Output the [X, Y] coordinate of the center of the cell containing the given text.  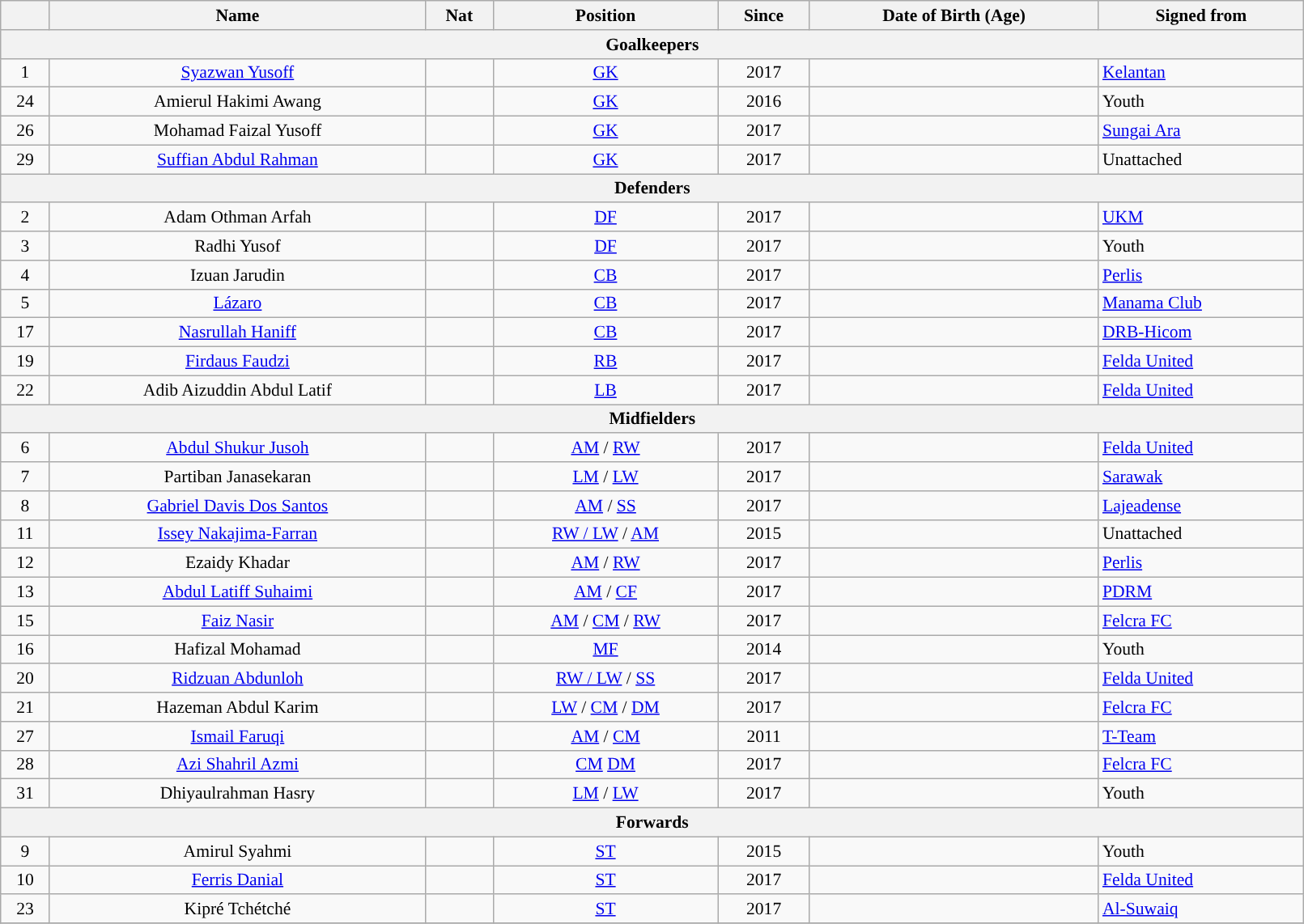
Firdaus Faudzi [237, 362]
5 [25, 303]
Since [764, 15]
Kipré Tchétché [237, 909]
Syazwan Yusoff [237, 73]
26 [25, 131]
Kelantan [1201, 73]
Ismail Faruqi [237, 736]
Ferris Danial [237, 880]
6 [25, 448]
31 [25, 794]
2016 [764, 102]
DRB-Hicom [1201, 333]
Izuan Jarudin [237, 275]
19 [25, 362]
1 [25, 73]
8 [25, 506]
11 [25, 534]
Abdul Shukur Jusoh [237, 448]
Azi Shahril Azmi [237, 765]
Lázaro [237, 303]
4 [25, 275]
Adib Aizuddin Abdul Latif [237, 390]
2014 [764, 650]
Issey Nakajima-Farran [237, 534]
12 [25, 563]
Radhi Yusof [237, 246]
22 [25, 390]
RW / LW / SS [605, 679]
Manama Club [1201, 303]
24 [25, 102]
Date of Birth (Age) [954, 15]
Lajeadense [1201, 506]
RW / LW / AM [605, 534]
Abdul Latiff Suhaimi [237, 592]
Nat [460, 15]
28 [25, 765]
3 [25, 246]
Amirul Syahmi [237, 851]
Gabriel Davis Dos Santos [237, 506]
CM DM [605, 765]
Suffian Abdul Rahman [237, 159]
17 [25, 333]
Signed from [1201, 15]
21 [25, 707]
Al-Suwaiq [1201, 909]
MF [605, 650]
Mohamad Faizal Yusoff [237, 131]
Position [605, 15]
7 [25, 477]
UKM [1201, 218]
Sungai Ara [1201, 131]
AM / SS [605, 506]
29 [25, 159]
Dhiyaulrahman Hasry [237, 794]
Midfielders [652, 419]
T-Team [1201, 736]
Ridzuan Abdunloh [237, 679]
AM / CF [605, 592]
Hafizal Mohamad [237, 650]
LW / CM / DM [605, 707]
Nasrullah Haniff [237, 333]
RB [605, 362]
AM / CM [605, 736]
13 [25, 592]
Ezaidy Khadar [237, 563]
Name [237, 15]
20 [25, 679]
AM / CM / RW [605, 621]
PDRM [1201, 592]
2011 [764, 736]
Defenders [652, 189]
10 [25, 880]
Sarawak [1201, 477]
9 [25, 851]
27 [25, 736]
2 [25, 218]
16 [25, 650]
15 [25, 621]
Adam Othman Arfah [237, 218]
LB [605, 390]
Forwards [652, 823]
Goalkeepers [652, 45]
Amierul Hakimi Awang [237, 102]
Partiban Janasekaran [237, 477]
Hazeman Abdul Karim [237, 707]
Faiz Nasir [237, 621]
23 [25, 909]
